Determine the [x, y] coordinate at the center of the cell enclosing the given text.  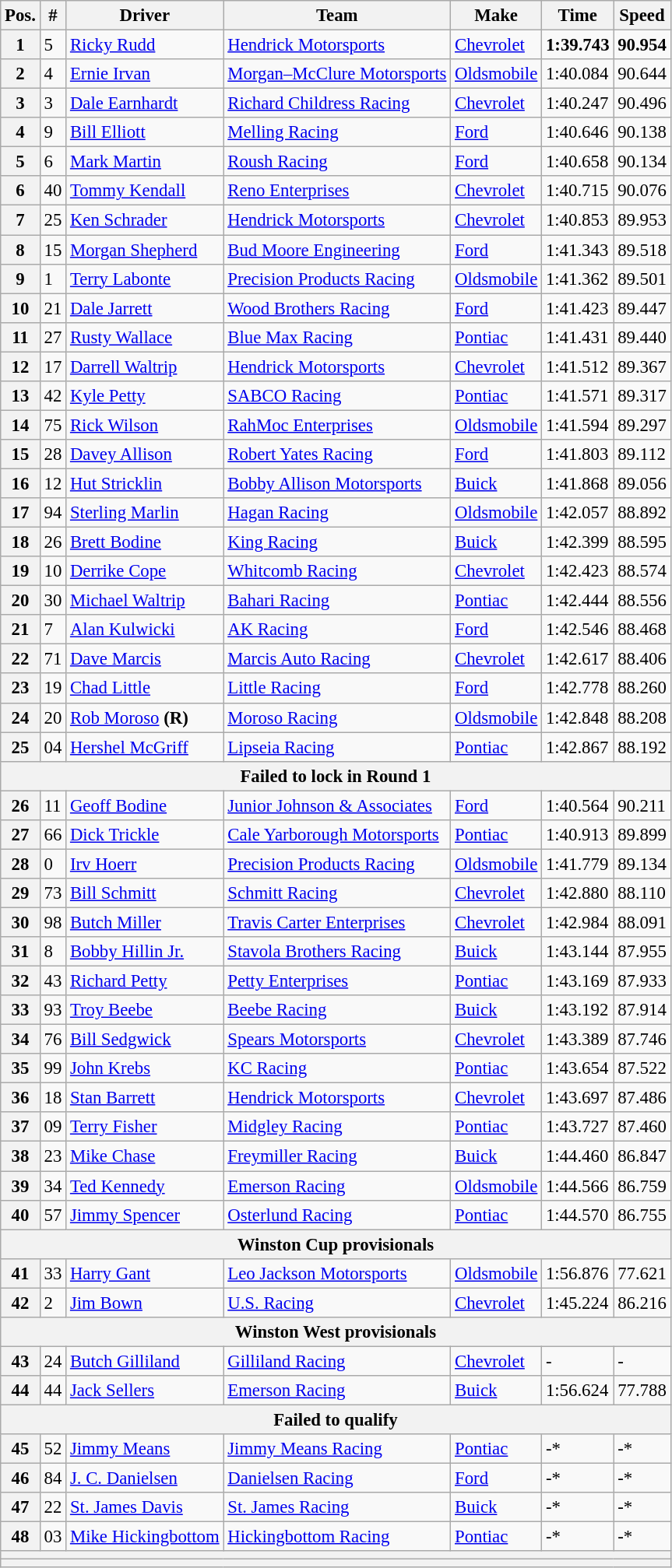
Tommy Kendall [145, 191]
1:45.224 [578, 1303]
1:41.512 [578, 367]
1:41.343 [578, 250]
1:43.389 [578, 1040]
RahMoc Enterprises [337, 425]
Alan Kulwicki [145, 630]
St. James Davis [145, 1507]
Freymiller Racing [337, 1156]
1:42.880 [578, 893]
Team [337, 16]
1:42.399 [578, 542]
Bud Moore Engineering [337, 250]
Dale Jarrett [145, 308]
87.955 [642, 952]
29 [20, 893]
Irv Hoerr [145, 864]
88.208 [642, 717]
Stavola Brothers Racing [337, 952]
89.317 [642, 396]
39 [20, 1186]
Gilliland Racing [337, 1361]
1:43.727 [578, 1128]
14 [20, 425]
1:40.084 [578, 74]
1:44.570 [578, 1215]
46 [20, 1479]
1:42.984 [578, 922]
89.518 [642, 250]
90.496 [642, 103]
Richard Childress Racing [337, 103]
1:41.779 [578, 864]
Ken Schrader [145, 220]
Hickingbottom Racing [337, 1537]
03 [53, 1537]
Brett Bodine [145, 542]
1:42.848 [578, 717]
1:41.362 [578, 279]
88.556 [642, 601]
SABCO Racing [337, 396]
1:42.778 [578, 689]
88.091 [642, 922]
Mark Martin [145, 162]
Davey Allison [145, 454]
Mike Chase [145, 1156]
Driver [145, 16]
Leo Jackson Motorsports [337, 1273]
Blue Max Racing [337, 337]
89.112 [642, 454]
13 [20, 396]
Hershel McGriff [145, 747]
Morgan Shepherd [145, 250]
Jimmy Means Racing [337, 1449]
Hut Stricklin [145, 483]
Ricky Rudd [145, 45]
1:56.876 [578, 1273]
73 [53, 893]
Schmitt Racing [337, 893]
38 [20, 1156]
Melling Racing [337, 132]
Sterling Marlin [145, 513]
1:43.697 [578, 1098]
87.746 [642, 1040]
1:44.566 [578, 1186]
Jimmy Means [145, 1449]
36 [20, 1098]
1:40.247 [578, 103]
St. James Racing [337, 1507]
1:41.868 [578, 483]
87.460 [642, 1128]
Dick Trickle [145, 835]
Bill Sedgwick [145, 1040]
Bobby Allison Motorsports [337, 483]
89.501 [642, 279]
Pos. [20, 16]
1:56.624 [578, 1391]
32 [20, 981]
Jack Sellers [145, 1391]
94 [53, 513]
Lipseia Racing [337, 747]
Stan Barrett [145, 1098]
Chad Little [145, 689]
90.644 [642, 74]
Spears Motorsports [337, 1040]
Jim Bown [145, 1303]
31 [20, 952]
75 [53, 425]
Petty Enterprises [337, 981]
89.134 [642, 864]
Geoff Bodine [145, 805]
88.192 [642, 747]
1:42.867 [578, 747]
Osterlund Racing [337, 1215]
48 [20, 1537]
88.574 [642, 571]
86.755 [642, 1215]
88.892 [642, 513]
90.076 [642, 191]
Winston Cup provisionals [336, 1244]
Winston West provisionals [336, 1332]
Mike Hickingbottom [145, 1537]
84 [53, 1479]
Time [578, 16]
41 [20, 1273]
90.134 [642, 162]
Robert Yates Racing [337, 454]
99 [53, 1068]
89.056 [642, 483]
Bobby Hillin Jr. [145, 952]
1:41.594 [578, 425]
Dave Marcis [145, 659]
Midgley Racing [337, 1128]
Little Racing [337, 689]
Harry Gant [145, 1273]
1:41.571 [578, 396]
35 [20, 1068]
86.847 [642, 1156]
Bill Elliott [145, 132]
87.933 [642, 981]
77.788 [642, 1391]
66 [53, 835]
1:41.423 [578, 308]
1:40.913 [578, 835]
Speed [642, 16]
1:42.423 [578, 571]
Junior Johnson & Associates [337, 805]
Ted Kennedy [145, 1186]
45 [20, 1449]
88.468 [642, 630]
88.110 [642, 893]
John Krebs [145, 1068]
04 [53, 747]
93 [53, 1010]
1:40.658 [578, 162]
89.367 [642, 367]
Roush Racing [337, 162]
0 [53, 864]
87.486 [642, 1098]
1:43.654 [578, 1068]
Rusty Wallace [145, 337]
Michael Waltrip [145, 601]
Beebe Racing [337, 1010]
Terry Fisher [145, 1128]
Failed to qualify [336, 1419]
90.954 [642, 45]
87.914 [642, 1010]
Rick Wilson [145, 425]
Butch Gilliland [145, 1361]
1:41.431 [578, 337]
1:42.546 [578, 630]
89.899 [642, 835]
89.297 [642, 425]
16 [20, 483]
86.216 [642, 1303]
Derrike Cope [145, 571]
1:43.192 [578, 1010]
1:42.617 [578, 659]
86.759 [642, 1186]
89.953 [642, 220]
Troy Beebe [145, 1010]
Hagan Racing [337, 513]
Rob Moroso (R) [145, 717]
71 [53, 659]
Make [497, 16]
Morgan–McClure Motorsports [337, 74]
98 [53, 922]
Kyle Petty [145, 396]
Darrell Waltrip [145, 367]
76 [53, 1040]
J. C. Danielsen [145, 1479]
Richard Petty [145, 981]
47 [20, 1507]
1:40.715 [578, 191]
Danielsen Racing [337, 1479]
KC Racing [337, 1068]
37 [20, 1128]
Travis Carter Enterprises [337, 922]
1:41.803 [578, 454]
1:40.853 [578, 220]
09 [53, 1128]
88.595 [642, 542]
Terry Labonte [145, 279]
Ernie Irvan [145, 74]
1:42.057 [578, 513]
88.406 [642, 659]
77.621 [642, 1273]
Wood Brothers Racing [337, 308]
1:44.460 [578, 1156]
1:39.743 [578, 45]
Failed to lock in Round 1 [336, 776]
1:42.444 [578, 601]
88.260 [642, 689]
57 [53, 1215]
90.138 [642, 132]
1:40.646 [578, 132]
U.S. Racing [337, 1303]
90.211 [642, 805]
1:40.564 [578, 805]
1:43.144 [578, 952]
AK Racing [337, 630]
Dale Earnhardt [145, 103]
Marcis Auto Racing [337, 659]
Reno Enterprises [337, 191]
1:43.169 [578, 981]
Bill Schmitt [145, 893]
87.522 [642, 1068]
52 [53, 1449]
Whitcomb Racing [337, 571]
Moroso Racing [337, 717]
# [53, 16]
King Racing [337, 542]
Cale Yarborough Motorsports [337, 835]
Jimmy Spencer [145, 1215]
89.447 [642, 308]
Bahari Racing [337, 601]
89.440 [642, 337]
Butch Miller [145, 922]
